Locate the cell with the specified text and output its [X, Y] center coordinate. 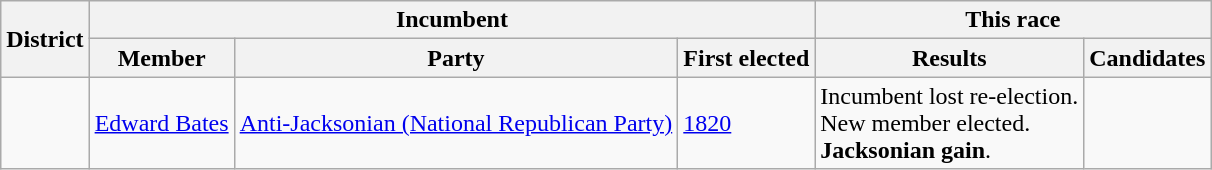
Incumbent lost re-election.New member elected.Jacksonian gain. [950, 123]
Incumbent [452, 20]
1820 [746, 123]
Edward Bates [162, 123]
This race [1013, 20]
Candidates [1148, 58]
First elected [746, 58]
Anti-Jacksonian (National Republican Party) [456, 123]
Party [456, 58]
District [45, 39]
Member [162, 58]
Results [950, 58]
